Return the [x, y] coordinate for the center point of the cell that contains the specified text.  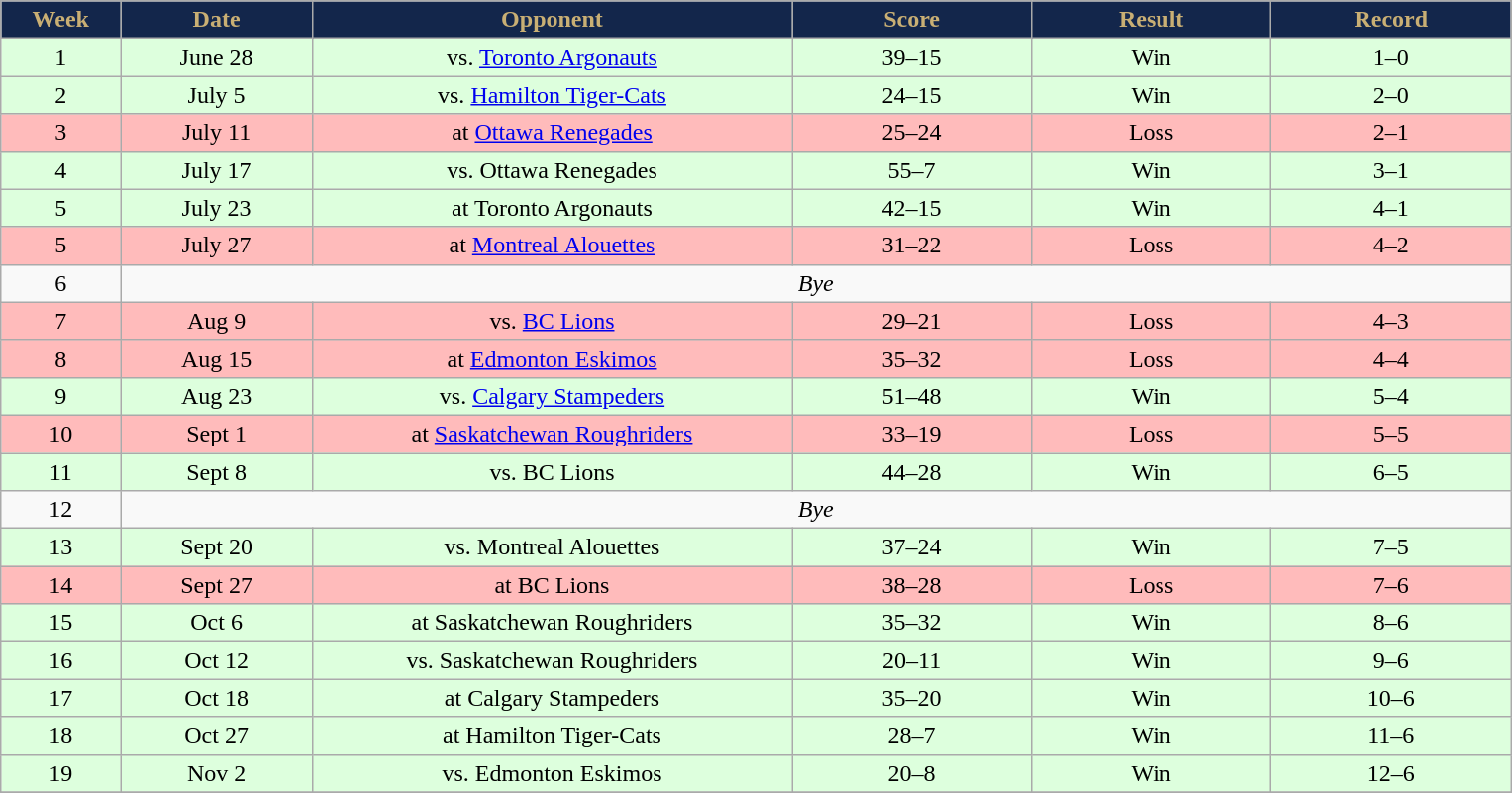
33–19 [912, 434]
12–6 [1391, 773]
10–6 [1391, 698]
10 [61, 434]
11 [61, 472]
25–24 [912, 133]
Oct 6 [217, 623]
July 23 [217, 208]
at Edmonton Eskimos [552, 358]
7–5 [1391, 547]
24–15 [912, 95]
Result [1152, 20]
Record [1391, 20]
16 [61, 660]
at Ottawa Renegades [552, 133]
2 [61, 95]
3 [61, 133]
vs. Edmonton Eskimos [552, 773]
June 28 [217, 57]
Week [61, 20]
2–0 [1391, 95]
Aug 23 [217, 396]
4–3 [1391, 321]
Oct 18 [217, 698]
35–20 [912, 698]
4 [61, 170]
Sept 1 [217, 434]
vs. Montreal Alouettes [552, 547]
37–24 [912, 547]
1 [61, 57]
July 27 [217, 246]
Opponent [552, 20]
20–11 [912, 660]
at Calgary Stampeders [552, 698]
51–48 [912, 396]
28–7 [912, 736]
17 [61, 698]
38–28 [912, 585]
at Hamilton Tiger-Cats [552, 736]
11–6 [1391, 736]
Nov 2 [217, 773]
July 11 [217, 133]
vs. Saskatchewan Roughriders [552, 660]
13 [61, 547]
9–6 [1391, 660]
31–22 [912, 246]
12 [61, 510]
vs. Hamilton Tiger-Cats [552, 95]
July 5 [217, 95]
8 [61, 358]
7 [61, 321]
vs. Calgary Stampeders [552, 396]
6–5 [1391, 472]
2–1 [1391, 133]
Sept 20 [217, 547]
6 [61, 283]
Score [912, 20]
5–4 [1391, 396]
Aug 15 [217, 358]
39–15 [912, 57]
Sept 27 [217, 585]
55–7 [912, 170]
Oct 12 [217, 660]
at Montreal Alouettes [552, 246]
vs. Toronto Argonauts [552, 57]
at Toronto Argonauts [552, 208]
5–5 [1391, 434]
3–1 [1391, 170]
4–4 [1391, 358]
4–1 [1391, 208]
18 [61, 736]
at BC Lions [552, 585]
Date [217, 20]
29–21 [912, 321]
4–2 [1391, 246]
15 [61, 623]
9 [61, 396]
19 [61, 773]
44–28 [912, 472]
14 [61, 585]
20–8 [912, 773]
July 17 [217, 170]
Oct 27 [217, 736]
Sept 8 [217, 472]
Aug 9 [217, 321]
8–6 [1391, 623]
1–0 [1391, 57]
7–6 [1391, 585]
42–15 [912, 208]
vs. Ottawa Renegades [552, 170]
